For the text-containing cell, return its midpoint in (x, y) coordinate format. 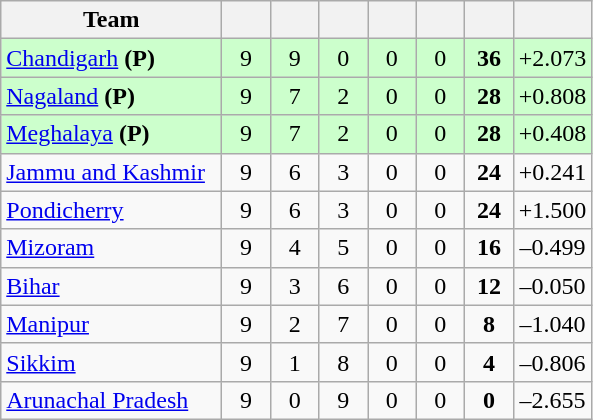
Nagaland (P) (112, 96)
Meghalaya (P) (112, 134)
36 (490, 58)
Sikkim (112, 362)
Pondicherry (112, 210)
Mizoram (112, 248)
5 (344, 248)
Arunachal Pradesh (112, 400)
Bihar (112, 286)
Jammu and Kashmir (112, 172)
Team (112, 20)
+0.241 (552, 172)
+0.808 (552, 96)
+0.408 (552, 134)
–0.050 (552, 286)
Chandigarh (P) (112, 58)
1 (294, 362)
–1.040 (552, 324)
+1.500 (552, 210)
–0.499 (552, 248)
Manipur (112, 324)
16 (490, 248)
–0.806 (552, 362)
12 (490, 286)
–2.655 (552, 400)
+2.073 (552, 58)
